Locate the cell with the specified text and output its [x, y] center coordinate. 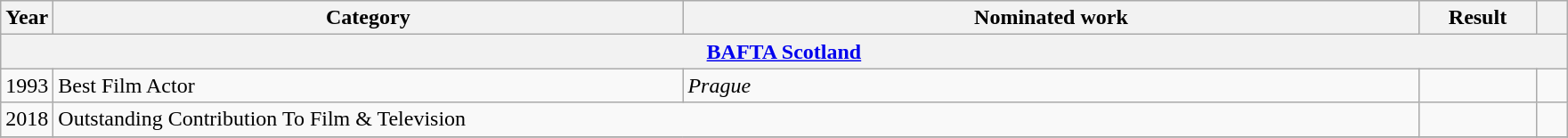
Prague [1051, 85]
2018 [27, 119]
Nominated work [1051, 18]
BAFTA Scotland [784, 52]
Result [1478, 18]
Category [369, 18]
Best Film Actor [369, 85]
1993 [27, 85]
Year [27, 18]
Outstanding Contribution To Film & Television [736, 119]
